Return the (x, y) coordinate for the center point of the cell that contains the specified text.  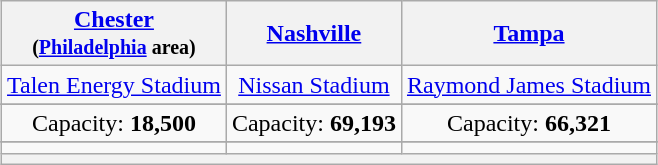
Nashville (314, 34)
Nissan Stadium (314, 85)
Raymond James Stadium (528, 85)
Capacity: 69,193 (314, 123)
Talen Energy Stadium (114, 85)
Capacity: 18,500 (114, 123)
Capacity: 66,321 (528, 123)
Chester(Philadelphia area) (114, 34)
Tampa (528, 34)
